Pinpoint the cell where the given text exists, returning its [x, y] midpoint coordinate. 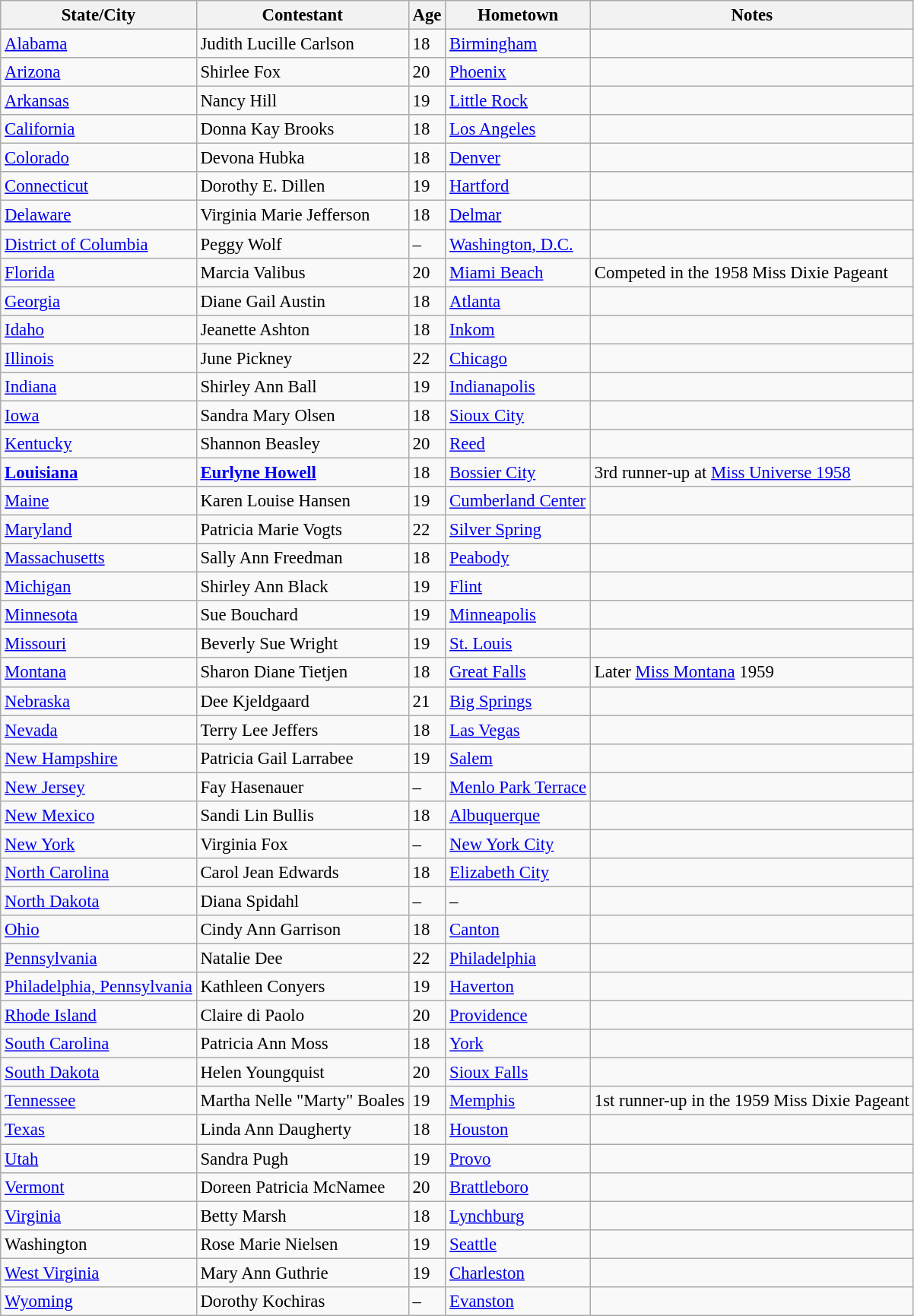
Colorado [99, 158]
Fay Hasenauer [303, 787]
Notes [753, 15]
Texas [99, 1130]
Dorothy E. Dillen [303, 186]
Virginia [99, 1216]
Patricia Ann Moss [303, 1044]
Mary Ann Guthrie [303, 1273]
Montana [99, 673]
Terry Lee Jeffers [303, 730]
Charleston [519, 1273]
Louisiana [99, 472]
Georgia [99, 301]
Menlo Park Terrace [519, 787]
North Carolina [99, 873]
York [519, 1044]
Miami Beach [519, 272]
Nevada [99, 730]
Kentucky [99, 444]
Little Rock [519, 101]
Shannon Beasley [303, 444]
Tennessee [99, 1102]
Contestant [303, 15]
Doreen Patricia McNamee [303, 1187]
Idaho [99, 329]
Birmingham [519, 44]
June Pickney [303, 358]
Nancy Hill [303, 101]
Massachusetts [99, 558]
Shirlee Fox [303, 72]
South Dakota [99, 1073]
Patricia Marie Vogts [303, 530]
Sandi Lin Bullis [303, 816]
Cindy Ann Garrison [303, 930]
Lynchburg [519, 1216]
Wyoming [99, 1302]
Los Angeles [519, 129]
Rhode Island [99, 1016]
Judith Lucille Carlson [303, 44]
Iowa [99, 415]
Phoenix [519, 72]
Eurlyne Howell [303, 472]
District of Columbia [99, 244]
Diane Gail Austin [303, 301]
New Jersey [99, 787]
Pennsylvania [99, 959]
Sharon Diane Tietjen [303, 673]
Big Springs [519, 701]
Rose Marie Nielsen [303, 1244]
Brattleboro [519, 1187]
Virginia Marie Jefferson [303, 215]
Indianapolis [519, 387]
South Carolina [99, 1044]
Marcia Valibus [303, 272]
Silver Spring [519, 530]
New Mexico [99, 816]
Indiana [99, 387]
Diana Spidahl [303, 901]
Minneapolis [519, 615]
Michigan [99, 587]
Houston [519, 1130]
Karen Louise Hansen [303, 501]
Nebraska [99, 701]
Alabama [99, 44]
West Virginia [99, 1273]
Arkansas [99, 101]
Delmar [519, 215]
Arizona [99, 72]
Connecticut [99, 186]
Dee Kjeldgaard [303, 701]
Martha Nelle "Marty" Boales [303, 1102]
Sioux City [519, 415]
Haverton [519, 987]
Atlanta [519, 301]
St. Louis [519, 644]
Flint [519, 587]
Canton [519, 930]
Delaware [99, 215]
Kathleen Conyers [303, 987]
Sioux Falls [519, 1073]
Memphis [519, 1102]
Natalie Dee [303, 959]
Later Miss Montana 1959 [753, 673]
Sally Ann Freedman [303, 558]
Washington [99, 1244]
1st runner-up in the 1959 Miss Dixie Pageant [753, 1102]
Philadelphia, Pennsylvania [99, 987]
Illinois [99, 358]
Philadelphia [519, 959]
Sandra Mary Olsen [303, 415]
Jeanette Ashton [303, 329]
Donna Kay Brooks [303, 129]
Maryland [99, 530]
3rd runner-up at Miss Universe 1958 [753, 472]
Provo [519, 1159]
Chicago [519, 358]
California [99, 129]
Carol Jean Edwards [303, 873]
Providence [519, 1016]
Las Vegas [519, 730]
Bossier City [519, 472]
New York [99, 844]
Salem [519, 758]
Linda Ann Daugherty [303, 1130]
Washington, D.C. [519, 244]
Cumberland Center [519, 501]
Florida [99, 272]
Betty Marsh [303, 1216]
Shirley Ann Black [303, 587]
Great Falls [519, 673]
Claire di Paolo [303, 1016]
Evanston [519, 1302]
Competed in the 1958 Miss Dixie Pageant [753, 272]
Patricia Gail Larrabee [303, 758]
Hartford [519, 186]
Reed [519, 444]
North Dakota [99, 901]
Seattle [519, 1244]
Minnesota [99, 615]
Utah [99, 1159]
Missouri [99, 644]
Beverly Sue Wright [303, 644]
Vermont [99, 1187]
Dorothy Kochiras [303, 1302]
21 [427, 701]
Maine [99, 501]
Albuquerque [519, 816]
New York City [519, 844]
New Hampshire [99, 758]
Peabody [519, 558]
Age [427, 15]
Sue Bouchard [303, 615]
Peggy Wolf [303, 244]
Ohio [99, 930]
Hometown [519, 15]
Denver [519, 158]
Inkom [519, 329]
Helen Youngquist [303, 1073]
Sandra Pugh [303, 1159]
State/City [99, 15]
Elizabeth City [519, 873]
Shirley Ann Ball [303, 387]
Devona Hubka [303, 158]
Virginia Fox [303, 844]
